Search for the cell housing the specified text and yield its [X, Y] center coordinate. 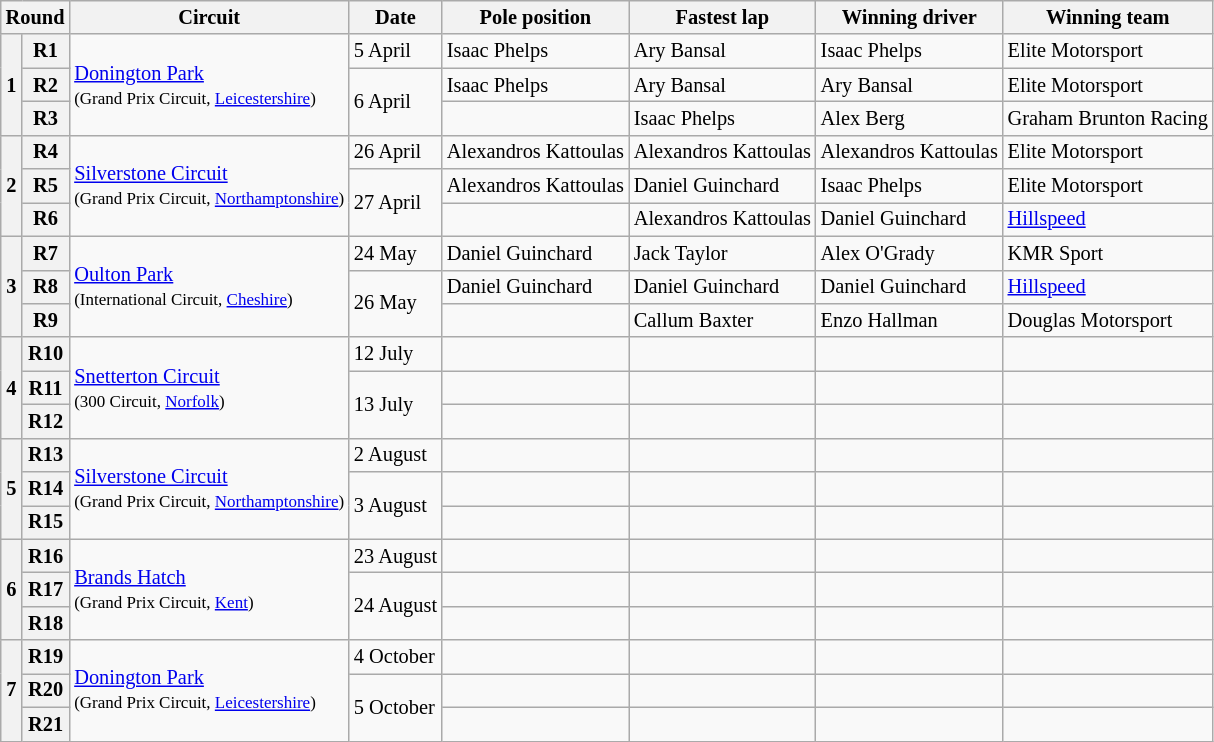
R4 [46, 152]
R17 [46, 589]
23 August [396, 556]
Jack Taylor [722, 253]
2 [12, 186]
R21 [46, 724]
R6 [46, 219]
4 [12, 388]
Graham Brunton Racing [1108, 118]
Circuit [209, 17]
3 [12, 286]
Alex Berg [910, 118]
7 [12, 690]
Alex O'Grady [910, 253]
Enzo Hallman [910, 320]
R2 [46, 85]
Date [396, 17]
24 May [396, 253]
5 [12, 488]
Oulton Park(International Circuit, Cheshire) [209, 286]
R12 [46, 421]
R8 [46, 287]
Brands Hatch(Grand Prix Circuit, Kent) [209, 590]
Round [36, 17]
R11 [46, 388]
5 October [396, 706]
R16 [46, 556]
R7 [46, 253]
Winning team [1108, 17]
26 April [396, 152]
1 [12, 84]
Winning driver [910, 17]
Douglas Motorsport [1108, 320]
5 April [396, 51]
Callum Baxter [722, 320]
R15 [46, 522]
R5 [46, 186]
Pole position [536, 17]
Snetterton Circuit(300 Circuit, Norfolk) [209, 388]
2 August [396, 455]
24 August [396, 606]
4 October [396, 657]
27 April [396, 202]
6 [12, 590]
R9 [46, 320]
R3 [46, 118]
R18 [46, 623]
R10 [46, 354]
26 May [396, 304]
R19 [46, 657]
R20 [46, 690]
12 July [396, 354]
Fastest lap [722, 17]
3 August [396, 506]
R14 [46, 489]
6 April [396, 102]
13 July [396, 404]
R13 [46, 455]
R1 [46, 51]
KMR Sport [1108, 253]
